Scan for the cell matching the given text and deliver its (X, Y) coordinate at center. 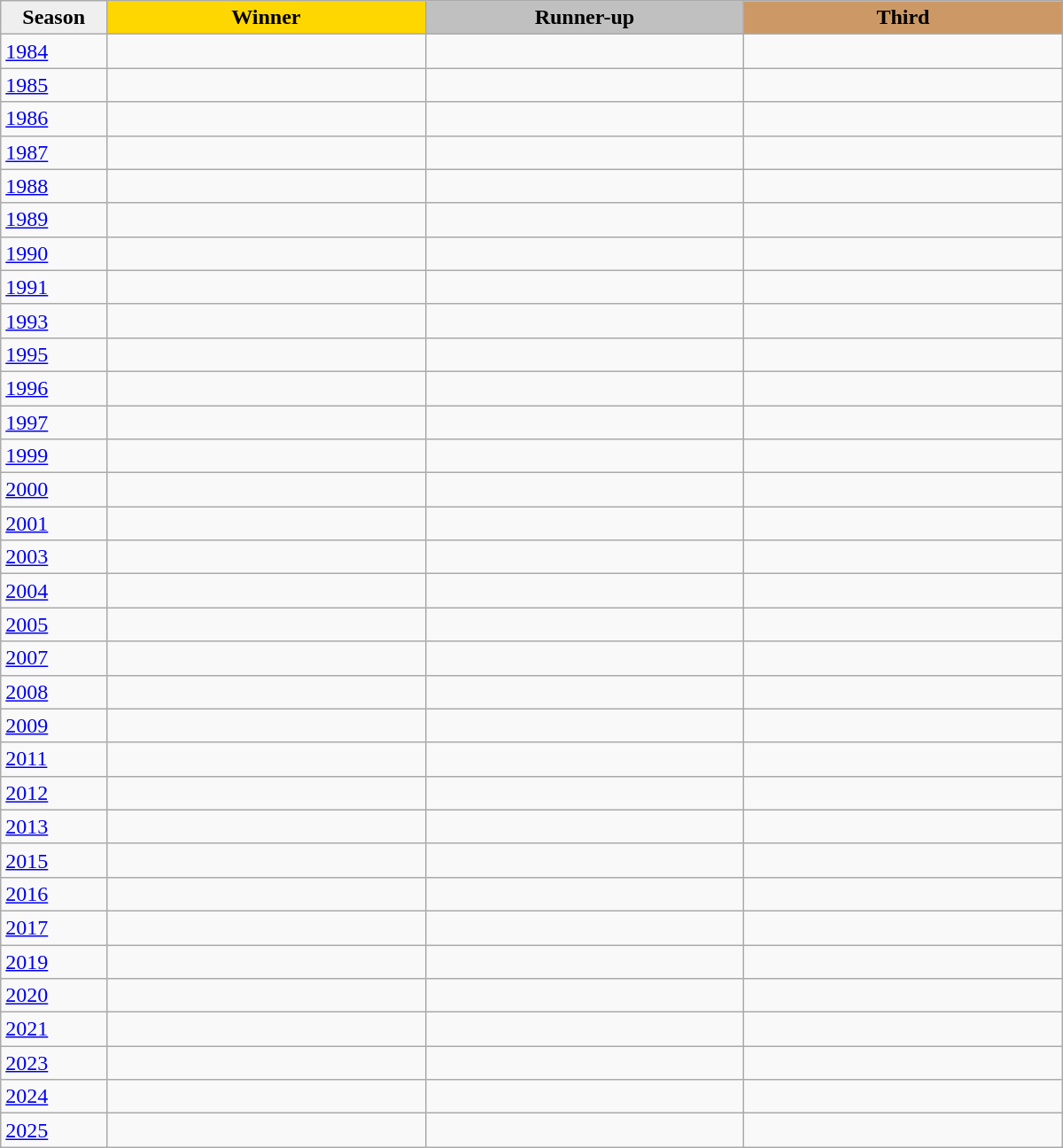
2007 (54, 658)
Runner-up (585, 18)
2019 (54, 961)
2004 (54, 591)
Winner (267, 18)
2023 (54, 1063)
1993 (54, 321)
1990 (54, 253)
2009 (54, 725)
2016 (54, 894)
Third (904, 18)
1991 (54, 287)
2021 (54, 1029)
2013 (54, 826)
Season (54, 18)
1989 (54, 220)
1985 (54, 85)
1988 (54, 186)
1999 (54, 456)
2012 (54, 793)
2015 (54, 860)
2017 (54, 927)
2025 (54, 1130)
2020 (54, 996)
1996 (54, 388)
1986 (54, 119)
1995 (54, 354)
2011 (54, 759)
2024 (54, 1097)
2000 (54, 490)
2001 (54, 524)
1997 (54, 423)
1984 (54, 51)
2003 (54, 557)
2008 (54, 692)
1987 (54, 152)
2005 (54, 624)
